Identify which cell holds the provided text, then report its (x, y) central coordinate. 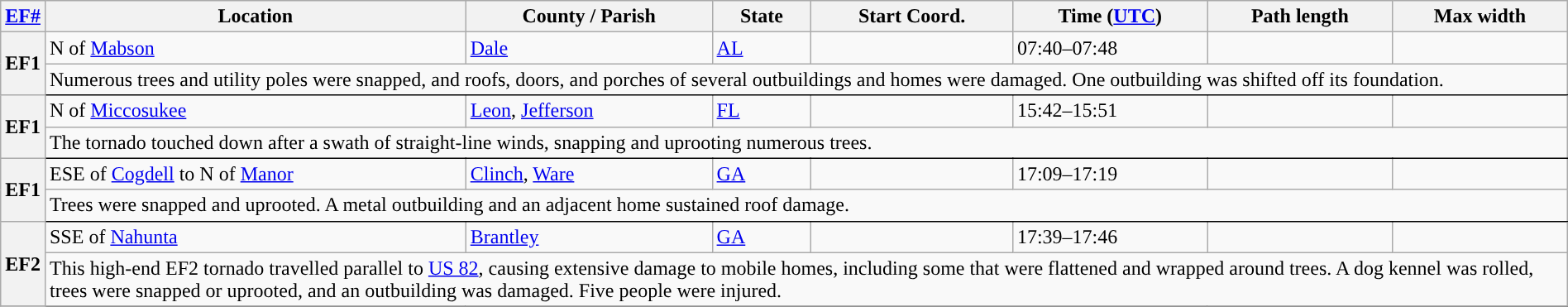
AL (762, 48)
Brantley (589, 237)
FL (762, 111)
SSE of Nahunta (255, 237)
EF2 (23, 263)
07:40–07:48 (1110, 48)
Path length (1300, 17)
N of Miccosukee (255, 111)
15:42–15:51 (1110, 111)
EF# (23, 17)
Location (255, 17)
Clinch, Ware (589, 174)
Start Coord. (911, 17)
17:09–17:19 (1110, 174)
The tornado touched down after a swath of straight-line winds, snapping and uprooting numerous trees. (806, 142)
State (762, 17)
N of Mabson (255, 48)
Trees were snapped and uprooted. A metal outbuilding and an adjacent home sustained roof damage. (806, 205)
Time (UTC) (1110, 17)
Leon, Jefferson (589, 111)
ESE of Cogdell to N of Manor (255, 174)
Dale (589, 48)
County / Parish (589, 17)
Max width (1480, 17)
17:39–17:46 (1110, 237)
